Extract the (x, y) coordinate from the center of the cell holding the provided text.  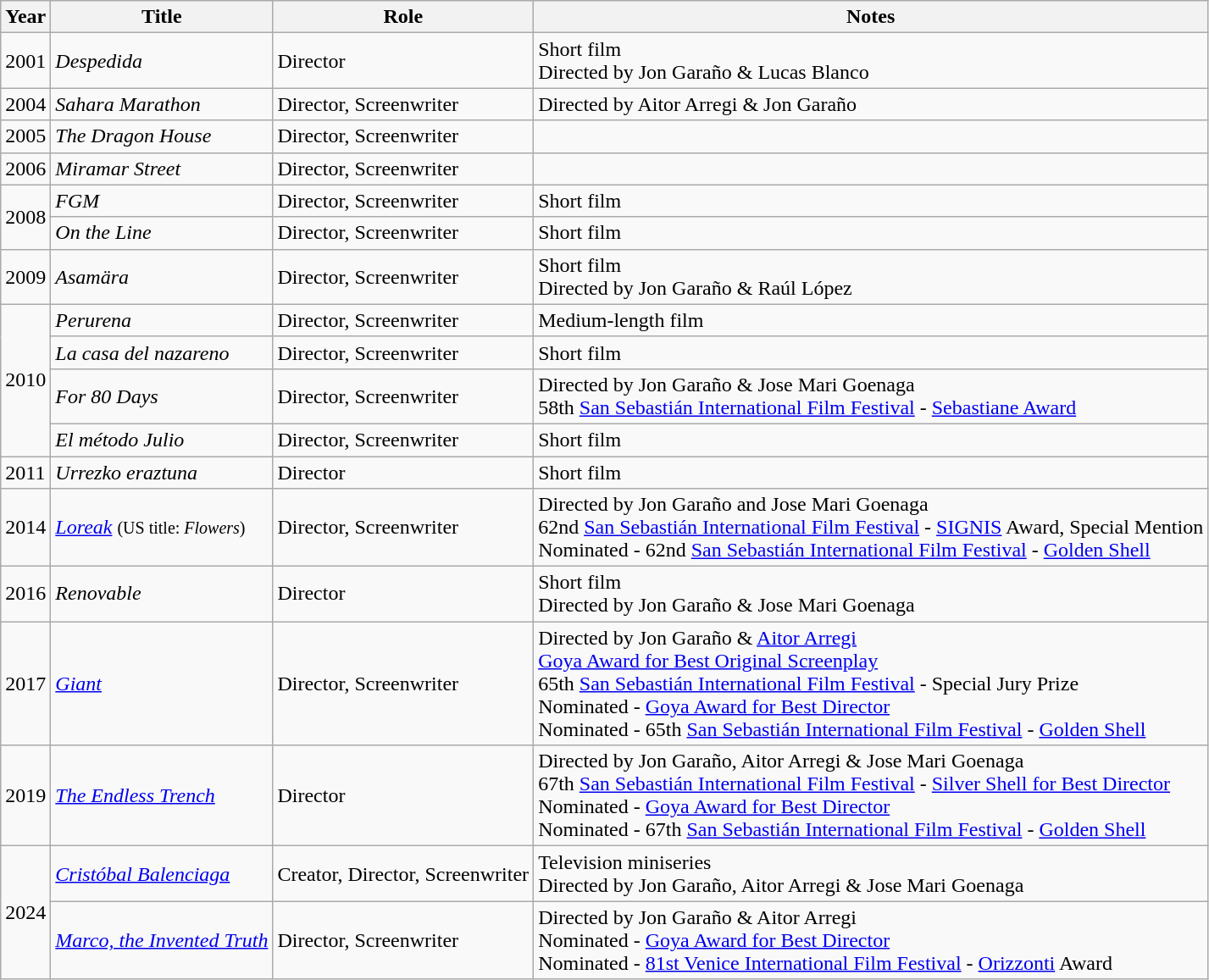
2006 (25, 169)
Directed by Jon Garaño & Aitor ArregiNominated - Goya Award for Best DirectorNominated - 81st Venice International Film Festival - Orizzonti Award (871, 940)
El método Julio (162, 440)
Asamära (162, 276)
2005 (25, 136)
2017 (25, 684)
Directed by Jon Garaño & Jose Mari Goenaga58th San Sebastián International Film Festival - Sebastiane Award (871, 396)
Directed by Aitor Arregi & Jon Garaño (871, 104)
Short filmDirected by Jon Garaño & Jose Mari Goenaga (871, 595)
Short filmDirected by Jon Garaño & Raúl López (871, 276)
Role (403, 17)
Sahara Marathon (162, 104)
Television miniseriesDirected by Jon Garaño, Aitor Arregi & Jose Mari Goenaga (871, 874)
Despedida (162, 61)
Short filmDirected by Jon Garaño & Lucas Blanco (871, 61)
Notes (871, 17)
Renovable (162, 595)
Perurena (162, 320)
FGM (162, 201)
2016 (25, 595)
Urrezko eraztuna (162, 472)
Loreak (US title: Flowers) (162, 528)
Creator, Director, Screenwriter (403, 874)
The Dragon House (162, 136)
Medium-length film (871, 320)
Giant (162, 684)
2011 (25, 472)
2010 (25, 379)
For 80 Days (162, 396)
2024 (25, 913)
Title (162, 17)
La casa del nazareno (162, 352)
Year (25, 17)
On the Line (162, 233)
Miramar Street (162, 169)
Marco, the Invented Truth (162, 940)
2009 (25, 276)
2004 (25, 104)
2019 (25, 796)
Cristóbal Balenciaga (162, 874)
2008 (25, 217)
2014 (25, 528)
2001 (25, 61)
The Endless Trench (162, 796)
